Determine the (x, y) coordinate at the center of the cell enclosing the given text.  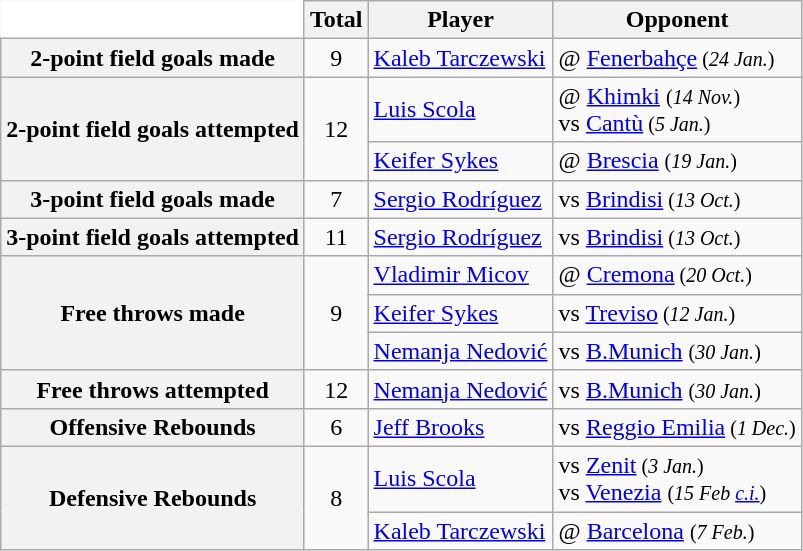
Vladimir Micov (460, 275)
8 (336, 498)
Total (336, 20)
vs Reggio Emilia (1 Dec.) (677, 427)
Free throws made (153, 313)
Player (460, 20)
Opponent (677, 20)
vs Zenit (3 Jan.) vs Venezia (15 Feb c.i.) (677, 478)
11 (336, 237)
@ Cremona (20 Oct.) (677, 275)
Defensive Rebounds (153, 498)
Offensive Rebounds (153, 427)
@ Fenerbahçe (24 Jan.) (677, 58)
@ Brescia (19 Jan.) (677, 161)
Jeff Brooks (460, 427)
2-point field goals attempted (153, 128)
2-point field goals made (153, 58)
3-point field goals made (153, 199)
vs Treviso (12 Jan.) (677, 313)
6 (336, 427)
7 (336, 199)
Free throws attempted (153, 389)
3-point field goals attempted (153, 237)
@ Khimki (14 Nov.) vs Cantù (5 Jan.) (677, 110)
@ Barcelona (7 Feb.) (677, 531)
